Determine the [x, y] coordinate at the center of the cell enclosing the given text.  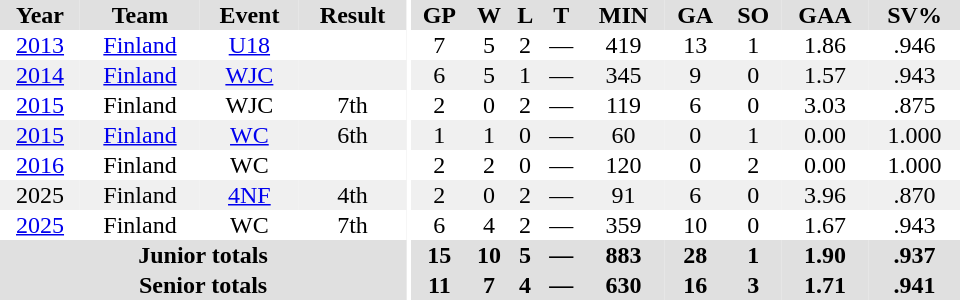
11 [440, 285]
L [525, 15]
60 [623, 135]
345 [623, 75]
2016 [40, 165]
4NF [250, 195]
28 [696, 255]
Result [352, 15]
630 [623, 285]
3.96 [825, 195]
.946 [914, 45]
3 [754, 285]
W [489, 15]
Junior totals [203, 255]
9 [696, 75]
16 [696, 285]
1.71 [825, 285]
91 [623, 195]
.937 [914, 255]
MIN [623, 15]
GP [440, 15]
3.03 [825, 105]
.875 [914, 105]
Senior totals [203, 285]
15 [440, 255]
4th [352, 195]
GA [696, 15]
GAA [825, 15]
2014 [40, 75]
6th [352, 135]
1.57 [825, 75]
13 [696, 45]
119 [623, 105]
120 [623, 165]
883 [623, 255]
419 [623, 45]
1.67 [825, 225]
Event [250, 15]
2013 [40, 45]
1.90 [825, 255]
.941 [914, 285]
.870 [914, 195]
1.86 [825, 45]
Team [140, 15]
Year [40, 15]
359 [623, 225]
SO [754, 15]
U18 [250, 45]
SV% [914, 15]
T [561, 15]
